Search for the cell housing the specified text and yield its [x, y] center coordinate. 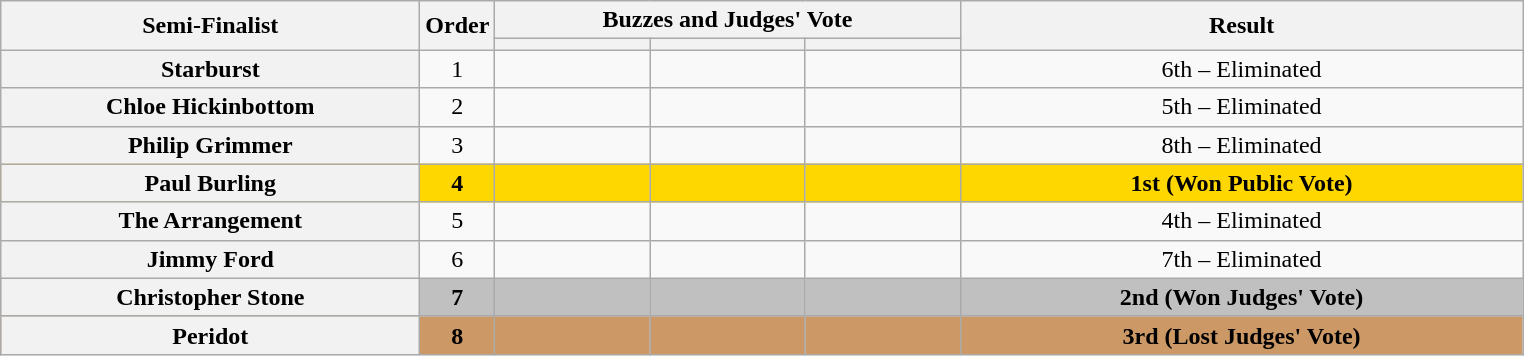
3 [458, 145]
3rd (Lost Judges' Vote) [1242, 335]
Semi-Finalist [210, 26]
The Arrangement [210, 221]
Philip Grimmer [210, 145]
8 [458, 335]
Paul Burling [210, 183]
Christopher Stone [210, 297]
5th – Eliminated [1242, 107]
Order [458, 26]
7th – Eliminated [1242, 259]
Peridot [210, 335]
7 [458, 297]
5 [458, 221]
2nd (Won Judges' Vote) [1242, 297]
2 [458, 107]
Result [1242, 26]
4th – Eliminated [1242, 221]
Buzzes and Judges' Vote [728, 20]
1st (Won Public Vote) [1242, 183]
4 [458, 183]
Jimmy Ford [210, 259]
Starburst [210, 69]
1 [458, 69]
8th – Eliminated [1242, 145]
6 [458, 259]
6th – Eliminated [1242, 69]
Chloe Hickinbottom [210, 107]
